Scan for the cell matching the given text and deliver its (X, Y) coordinate at center. 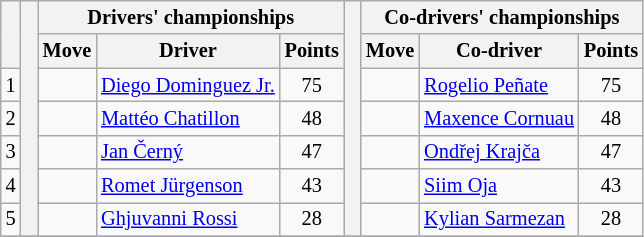
Ondřej Krajča (499, 152)
3 (11, 152)
Maxence Cornuau (499, 118)
Driver (188, 51)
Siim Oja (499, 186)
5 (11, 219)
Co-driver (499, 51)
Kylian Sarmezan (499, 219)
Jan Černý (188, 152)
Co-drivers' championships (502, 17)
Diego Dominguez Jr. (188, 85)
Drivers' championships (191, 17)
Ghjuvanni Rossi (188, 219)
Rogelio Peñate (499, 85)
1 (11, 85)
2 (11, 118)
Romet Jürgenson (188, 186)
Mattéo Chatillon (188, 118)
4 (11, 186)
